Search for the cell housing the specified text and yield its [x, y] center coordinate. 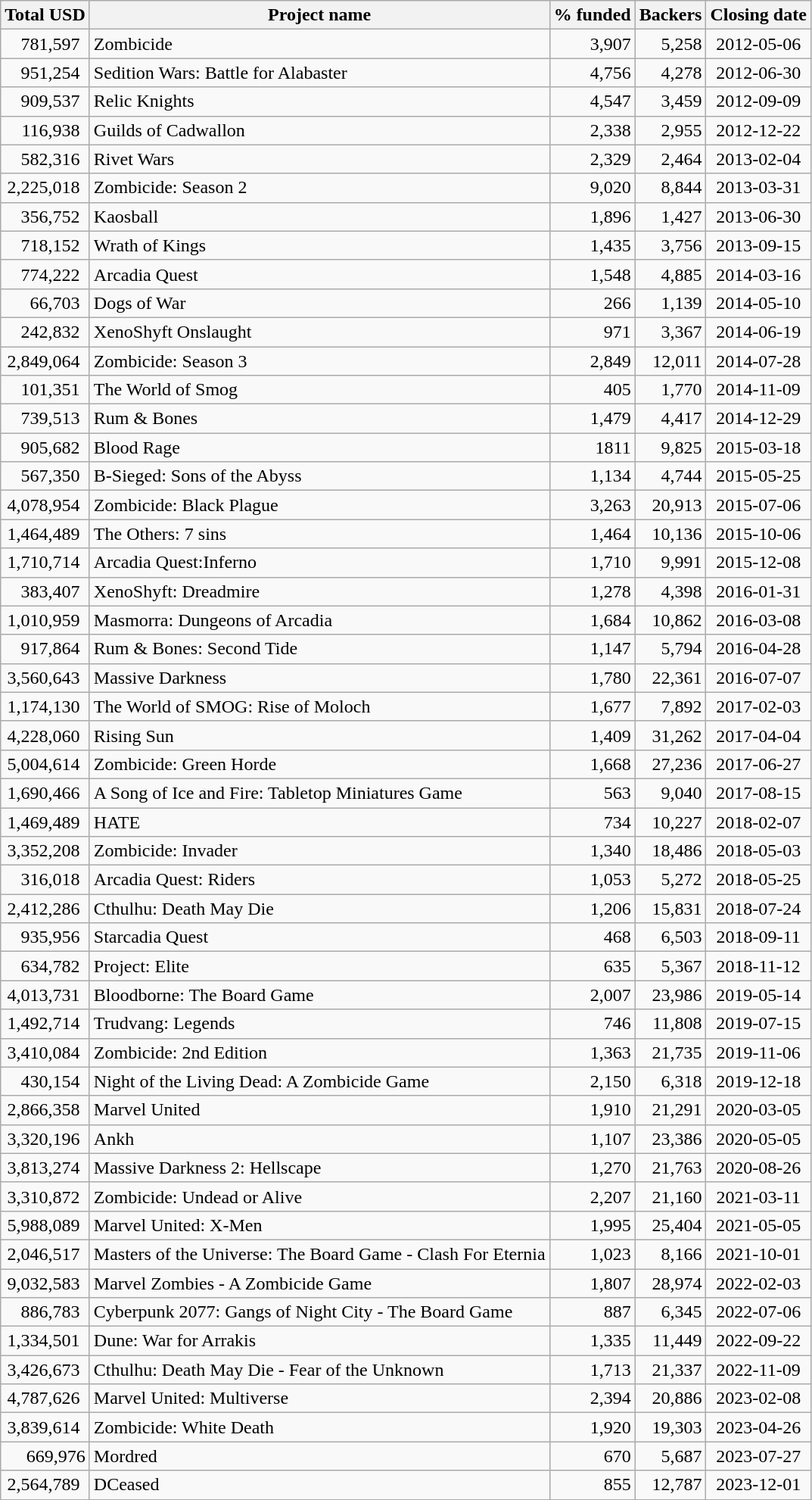
12,787 [670, 1485]
5,004,614 [45, 764]
3,352,208 [45, 851]
1,147 [592, 649]
2020-03-05 [758, 1110]
2022-09-22 [758, 1341]
1,409 [592, 735]
4,013,731 [45, 995]
4,228,060 [45, 735]
2012-09-09 [758, 101]
23,986 [670, 995]
2016-01-31 [758, 591]
Massive Darkness [319, 678]
855 [592, 1485]
2019-07-15 [758, 1024]
2013-02-04 [758, 159]
1,469,489 [45, 822]
971 [592, 332]
2014-07-28 [758, 361]
Project name [319, 15]
2023-04-26 [758, 1427]
2,046,517 [45, 1254]
316,018 [45, 880]
15,831 [670, 909]
101,351 [45, 390]
2014-05-10 [758, 303]
Rum & Bones: Second Tide [319, 649]
1,435 [592, 245]
21,291 [670, 1110]
1,278 [592, 591]
2014-06-19 [758, 332]
4,787,626 [45, 1399]
4,885 [670, 274]
746 [592, 1024]
2018-11-12 [758, 966]
9,991 [670, 563]
1,770 [670, 390]
116,938 [45, 130]
2022-11-09 [758, 1370]
Ankh [319, 1139]
Dogs of War [319, 303]
Marvel United: X-Men [319, 1225]
1,479 [592, 419]
Starcadia Quest [319, 937]
1,134 [592, 476]
Zombicide: Undead or Alive [319, 1196]
2018-09-11 [758, 937]
1,206 [592, 909]
2,849,064 [45, 361]
18,486 [670, 851]
6,318 [670, 1081]
4,398 [670, 591]
Project: Elite [319, 966]
1,710,714 [45, 563]
3,839,614 [45, 1427]
% funded [592, 15]
718,152 [45, 245]
2,464 [670, 159]
1,710 [592, 563]
2019-05-14 [758, 995]
6,345 [670, 1312]
3,367 [670, 332]
405 [592, 390]
2,225,018 [45, 188]
4,547 [592, 101]
2015-10-06 [758, 534]
Rum & Bones [319, 419]
2023-02-08 [758, 1399]
3,756 [670, 245]
2,849 [592, 361]
3,410,084 [45, 1052]
1,363 [592, 1052]
Rising Sun [319, 735]
2023-07-27 [758, 1456]
1,023 [592, 1254]
1,807 [592, 1283]
1,713 [592, 1370]
21,160 [670, 1196]
4,744 [670, 476]
4,756 [592, 73]
25,404 [670, 1225]
670 [592, 1456]
31,262 [670, 735]
356,752 [45, 217]
886,783 [45, 1312]
5,272 [670, 880]
3,310,872 [45, 1196]
10,227 [670, 822]
Relic Knights [319, 101]
21,337 [670, 1370]
5,258 [670, 44]
2,338 [592, 130]
3,813,274 [45, 1168]
3,907 [592, 44]
9,825 [670, 448]
3,320,196 [45, 1139]
2018-07-24 [758, 909]
Arcadia Quest [319, 274]
2,866,358 [45, 1110]
909,537 [45, 101]
567,350 [45, 476]
2021-05-05 [758, 1225]
430,154 [45, 1081]
3,459 [670, 101]
781,597 [45, 44]
2018-02-07 [758, 822]
8,166 [670, 1254]
1,910 [592, 1110]
2013-03-31 [758, 188]
Backers [670, 15]
739,513 [45, 419]
2018-05-25 [758, 880]
2015-07-06 [758, 505]
HATE [319, 822]
242,832 [45, 332]
DCeased [319, 1485]
1,335 [592, 1341]
10,862 [670, 620]
2014-11-09 [758, 390]
Masters of the Universe: The Board Game - Clash For Eternia [319, 1254]
2017-08-15 [758, 793]
Marvel United [319, 1110]
Zombicide: White Death [319, 1427]
2,150 [592, 1081]
2,412,286 [45, 909]
2022-07-06 [758, 1312]
1,464,489 [45, 534]
Wrath of Kings [319, 245]
21,735 [670, 1052]
563 [592, 793]
2016-04-28 [758, 649]
20,886 [670, 1399]
1,684 [592, 620]
2015-05-25 [758, 476]
5,794 [670, 649]
The World of Smog [319, 390]
The Others: 7 sins [319, 534]
1,896 [592, 217]
734 [592, 822]
774,222 [45, 274]
1,548 [592, 274]
2,955 [670, 130]
Zombicide: Invader [319, 851]
XenoShyft: Dreadmire [319, 591]
2,207 [592, 1196]
9,040 [670, 793]
5,687 [670, 1456]
2017-04-04 [758, 735]
Bloodborne: The Board Game [319, 995]
11,808 [670, 1024]
2,564,789 [45, 1485]
Mordred [319, 1456]
27,236 [670, 764]
20,913 [670, 505]
Marvel Zombies - A Zombicide Game [319, 1283]
4,417 [670, 419]
1,053 [592, 880]
2,007 [592, 995]
Cthulhu: Death May Die - Fear of the Unknown [319, 1370]
266 [592, 303]
66,703 [45, 303]
22,361 [670, 678]
887 [592, 1312]
634,782 [45, 966]
Cthulhu: Death May Die [319, 909]
Guilds of Cadwallon [319, 130]
Marvel United: Multiverse [319, 1399]
5,367 [670, 966]
935,956 [45, 937]
2020-05-05 [758, 1139]
The World of SMOG: Rise of Moloch [319, 706]
Rivet Wars [319, 159]
Night of the Living Dead: A Zombicide Game [319, 1081]
1,492,714 [45, 1024]
Arcadia Quest: Riders [319, 880]
Trudvang: Legends [319, 1024]
9,032,583 [45, 1283]
2022-02-03 [758, 1283]
1,690,466 [45, 793]
582,316 [45, 159]
2015-03-18 [758, 448]
2018-05-03 [758, 851]
2,329 [592, 159]
2,394 [592, 1399]
2016-03-08 [758, 620]
1,995 [592, 1225]
1,780 [592, 678]
4,278 [670, 73]
1,334,501 [45, 1341]
2016-07-07 [758, 678]
1,427 [670, 217]
Masmorra: Dungeons of Arcadia [319, 620]
28,974 [670, 1283]
2014-12-29 [758, 419]
2017-06-27 [758, 764]
2013-09-15 [758, 245]
2019-11-06 [758, 1052]
3,263 [592, 505]
Arcadia Quest:Inferno [319, 563]
951,254 [45, 73]
Blood Rage [319, 448]
635 [592, 966]
1,174,130 [45, 706]
Massive Darkness 2: Hellscape [319, 1168]
Zombicide: Black Plague [319, 505]
Zombicide: Green Horde [319, 764]
1,010,959 [45, 620]
19,303 [670, 1427]
Zombicide: Season 2 [319, 188]
23,386 [670, 1139]
B-Sieged: Sons of the Abyss [319, 476]
6,503 [670, 937]
9,020 [592, 188]
917,864 [45, 649]
1811 [592, 448]
1,677 [592, 706]
1,464 [592, 534]
Zombicide [319, 44]
Dune: War for Arrakis [319, 1341]
2014-03-16 [758, 274]
Closing date [758, 15]
905,682 [45, 448]
21,763 [670, 1168]
8,844 [670, 188]
3,560,643 [45, 678]
2021-10-01 [758, 1254]
2017-02-03 [758, 706]
Total USD [45, 15]
5,988,089 [45, 1225]
12,011 [670, 361]
A Song of Ice and Fire: Tabletop Miniatures Game [319, 793]
Zombicide: 2nd Edition [319, 1052]
2015-12-08 [758, 563]
468 [592, 937]
Zombicide: Season 3 [319, 361]
3,426,673 [45, 1370]
1,270 [592, 1168]
XenoShyft Onslaught [319, 332]
2013-06-30 [758, 217]
2020-08-26 [758, 1168]
Sedition Wars: Battle for Alabaster [319, 73]
Cyberpunk 2077: Gangs of Night City - The Board Game [319, 1312]
2012-06-30 [758, 73]
Kaosball [319, 217]
1,107 [592, 1139]
1,668 [592, 764]
669,976 [45, 1456]
11,449 [670, 1341]
10,136 [670, 534]
1,139 [670, 303]
2021-03-11 [758, 1196]
383,407 [45, 591]
2012-05-06 [758, 44]
1,340 [592, 851]
1,920 [592, 1427]
2012-12-22 [758, 130]
2023-12-01 [758, 1485]
7,892 [670, 706]
4,078,954 [45, 505]
2019-12-18 [758, 1081]
